Detect which cell encompasses the target text, then output its [X, Y] center coordinate. 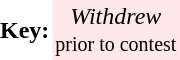
Withdrewprior to contest [116, 30]
